From the cell containing the given text, extract its center point as [X, Y] coordinate. 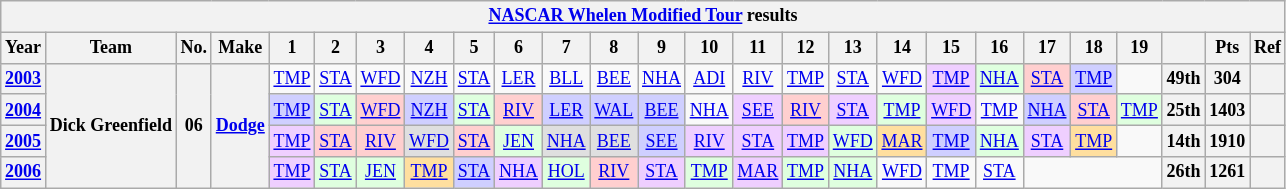
11 [758, 48]
2004 [24, 110]
13 [852, 48]
10 [709, 48]
2005 [24, 140]
14 [902, 48]
1261 [1228, 172]
26th [1184, 172]
2003 [24, 78]
4 [430, 48]
2006 [24, 172]
18 [1094, 48]
NASCAR Whelen Modified Tour results [643, 16]
Team [110, 48]
6 [519, 48]
5 [474, 48]
25th [1184, 110]
7 [566, 48]
No. [194, 48]
17 [1047, 48]
06 [194, 126]
16 [999, 48]
HOL [566, 172]
1910 [1228, 140]
3 [380, 48]
Dick Greenfield [110, 126]
BLL [566, 78]
1403 [1228, 110]
2 [336, 48]
14th [1184, 140]
1 [292, 48]
Year [24, 48]
304 [1228, 78]
WAL [614, 110]
12 [806, 48]
49th [1184, 78]
15 [952, 48]
8 [614, 48]
Make [240, 48]
ADI [709, 78]
Ref [1268, 48]
9 [662, 48]
Pts [1228, 48]
19 [1140, 48]
Dodge [240, 126]
